From the cell containing the given text, extract its center point as [x, y] coordinate. 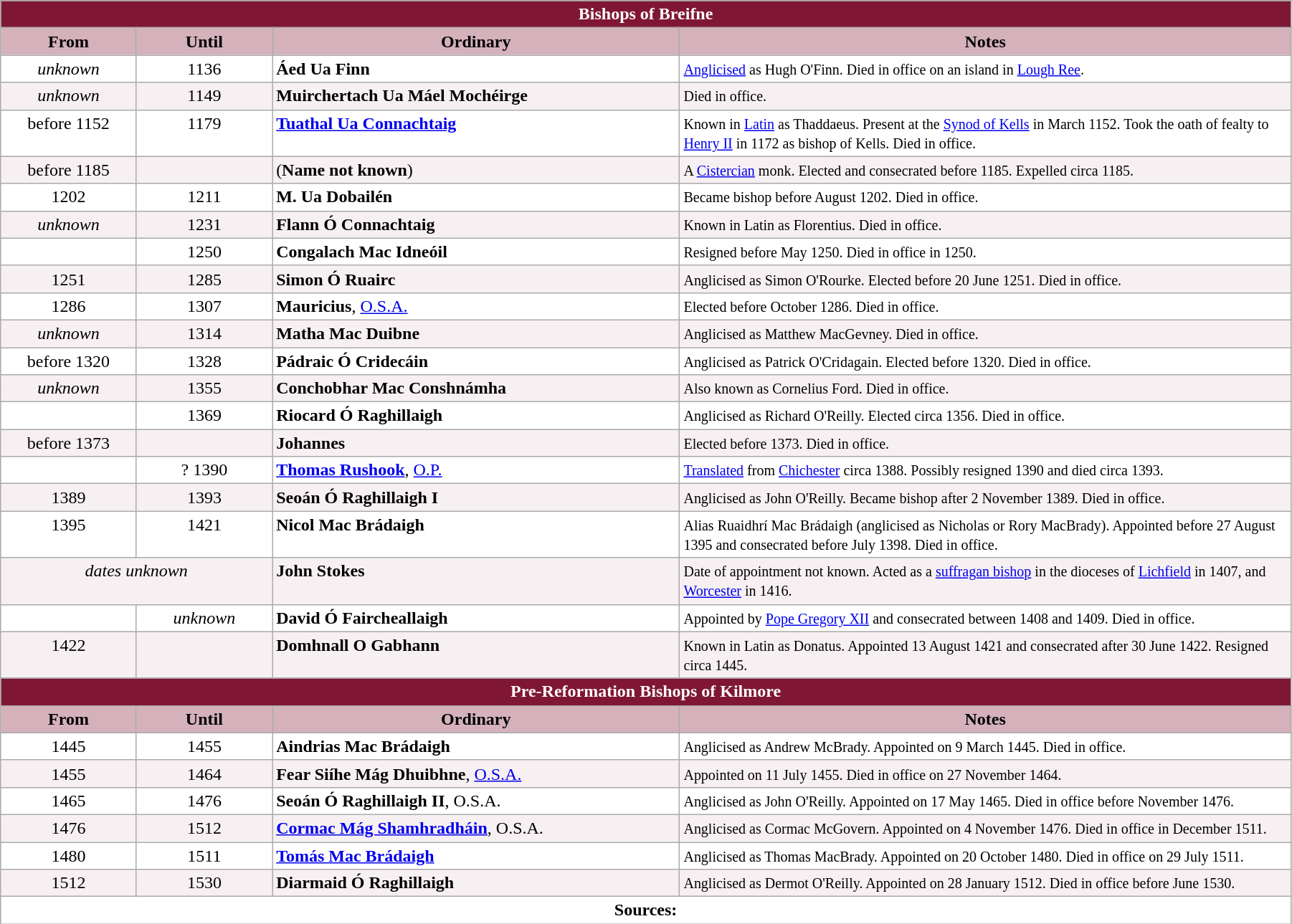
Seoán Ó Raghillaigh II, O.S.A. [476, 801]
dates unknown [136, 581]
Conchobhar Mac Conshnámha [476, 389]
Known in Latin as Florentius. Died in office. [985, 224]
Pre-Reformation Bishops of Kilmore [646, 692]
Simon Ó Ruairc [476, 279]
Diarmaid Ó Raghillaigh [476, 883]
Matha Mac Duibne [476, 333]
1251 [69, 279]
1422 [69, 655]
Anglicised as Cormac McGovern. Appointed on 4 November 1476. Died in office in December 1511. [985, 828]
1355 [204, 389]
before 1373 [69, 443]
Johannes [476, 443]
1314 [204, 333]
Áed Ua Finn [476, 69]
Anglicised as Andrew McBrady. Appointed on 9 March 1445. Died in office. [985, 746]
Anglicised as Matthew MacGevney. Died in office. [985, 333]
Muirchertach Ua Máel Mochéirge [476, 96]
Tomás Mac Brádaigh [476, 855]
Anglicised as John O'Reilly. Became bishop after 2 November 1389. Died in office. [985, 497]
before 1152 [69, 133]
Sources: [646, 910]
Mauricius, O.S.A. [476, 306]
Translated from Chichester circa 1388. Possibly resigned 1390 and died circa 1393. [985, 470]
Aindrias Mac Brádaigh [476, 746]
1328 [204, 361]
John Stokes [476, 581]
1445 [69, 746]
before 1185 [69, 170]
1211 [204, 197]
1307 [204, 306]
Nicol Mac Brádaigh [476, 535]
Resigned before May 1250. Died in office in 1250. [985, 252]
1179 [204, 133]
Anglicised as Dermot O'Reilly. Appointed on 28 January 1512. Died in office before June 1530. [985, 883]
1369 [204, 416]
Pádraic Ó Cridecáin [476, 361]
1202 [69, 197]
Became bishop before August 1202. Died in office. [985, 197]
Date of appointment not known. Acted as a suffragan bishop in the dioceses of Lichfield in 1407, and Worcester in 1416. [985, 581]
1149 [204, 96]
1421 [204, 535]
1286 [69, 306]
1393 [204, 497]
Riocard Ó Raghillaigh [476, 416]
Anglicised as Simon O'Rourke. Elected before 20 June 1251. Died in office. [985, 279]
Elected before October 1286. Died in office. [985, 306]
1250 [204, 252]
1465 [69, 801]
Thomas Rushook, O.P. [476, 470]
Bishops of Breifne [646, 14]
Died in office. [985, 96]
1511 [204, 855]
Fear Siíhe Mág Dhuibhne, O.S.A. [476, 773]
1389 [69, 497]
1480 [69, 855]
Cormac Mág Shamhradháin, O.S.A. [476, 828]
Anglicised as John O'Reilly. Appointed on 17 May 1465. Died in office before November 1476. [985, 801]
Anglicised as Richard O'Reilly. Elected circa 1356. Died in office. [985, 416]
Appointed by Pope Gregory XII and consecrated between 1408 and 1409. Died in office. [985, 618]
Anglicised as Hugh O'Finn. Died in office on an island in Lough Ree. [985, 69]
Anglicised as Thomas MacBrady. Appointed on 20 October 1480. Died in office on 29 July 1511. [985, 855]
Congalach Mac Idneóil [476, 252]
M. Ua Dobailén [476, 197]
A Cistercian monk. Elected and consecrated before 1185. Expelled circa 1185. [985, 170]
1231 [204, 224]
1530 [204, 883]
1285 [204, 279]
? 1390 [204, 470]
1136 [204, 69]
Anglicised as Patrick O'Cridagain. Elected before 1320. Died in office. [985, 361]
Domhnall O Gabhann [476, 655]
Seoán Ó Raghillaigh I [476, 497]
Elected before 1373. Died in office. [985, 443]
Flann Ó Connachtaig [476, 224]
Also known as Cornelius Ford. Died in office. [985, 389]
1464 [204, 773]
David Ó Faircheallaigh [476, 618]
Appointed on 11 July 1455. Died in office on 27 November 1464. [985, 773]
Tuathal Ua Connachtaig [476, 133]
(Name not known) [476, 170]
Known in Latin as Donatus. Appointed 13 August 1421 and consecrated after 30 June 1422. Resigned circa 1445. [985, 655]
1395 [69, 535]
before 1320 [69, 361]
